Search for the cell housing the specified text and yield its (x, y) center coordinate. 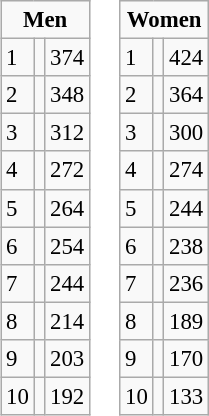
170 (186, 358)
236 (186, 283)
274 (186, 170)
300 (186, 133)
374 (68, 58)
254 (68, 246)
214 (68, 321)
Men (46, 20)
348 (68, 95)
189 (186, 321)
312 (68, 133)
192 (68, 396)
238 (186, 246)
364 (186, 95)
Women (164, 20)
264 (68, 208)
133 (186, 396)
203 (68, 358)
424 (186, 58)
272 (68, 170)
